Detect which cell encompasses the target text, then output its [x, y] center coordinate. 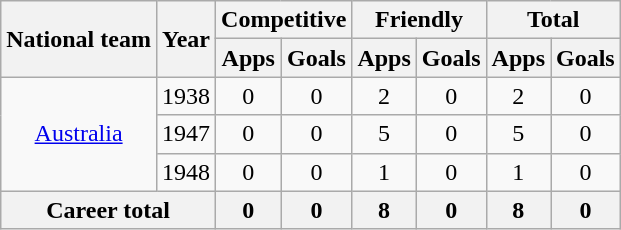
Australia [79, 134]
1938 [186, 96]
National team [79, 39]
1948 [186, 172]
Competitive [284, 20]
Year [186, 39]
Friendly [419, 20]
1947 [186, 134]
Total [553, 20]
Career total [108, 210]
